Provide the [X, Y] coordinate of the cell's center where the given text is located.  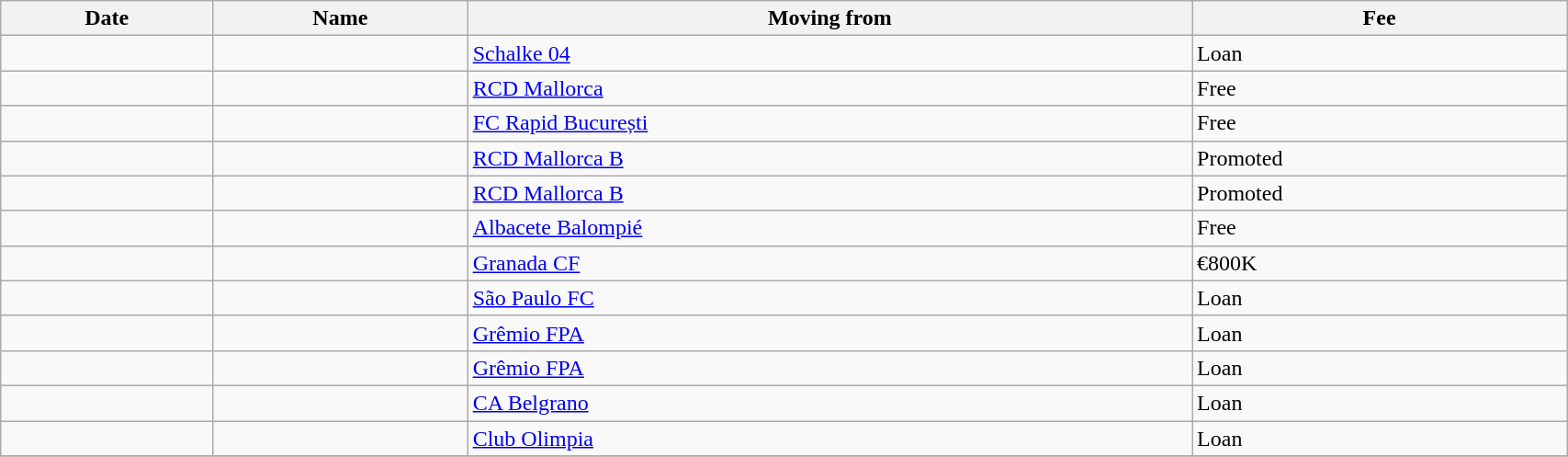
CA Belgrano [829, 403]
€800K [1380, 263]
Fee [1380, 18]
Club Olimpia [829, 439]
FC Rapid București [829, 123]
São Paulo FC [829, 298]
Date [107, 18]
Albacete Balompié [829, 228]
Moving from [829, 18]
RCD Mallorca [829, 88]
Name [340, 18]
Granada CF [829, 263]
Schalke 04 [829, 53]
